Locate the cell with the specified text and output its (X, Y) center coordinate. 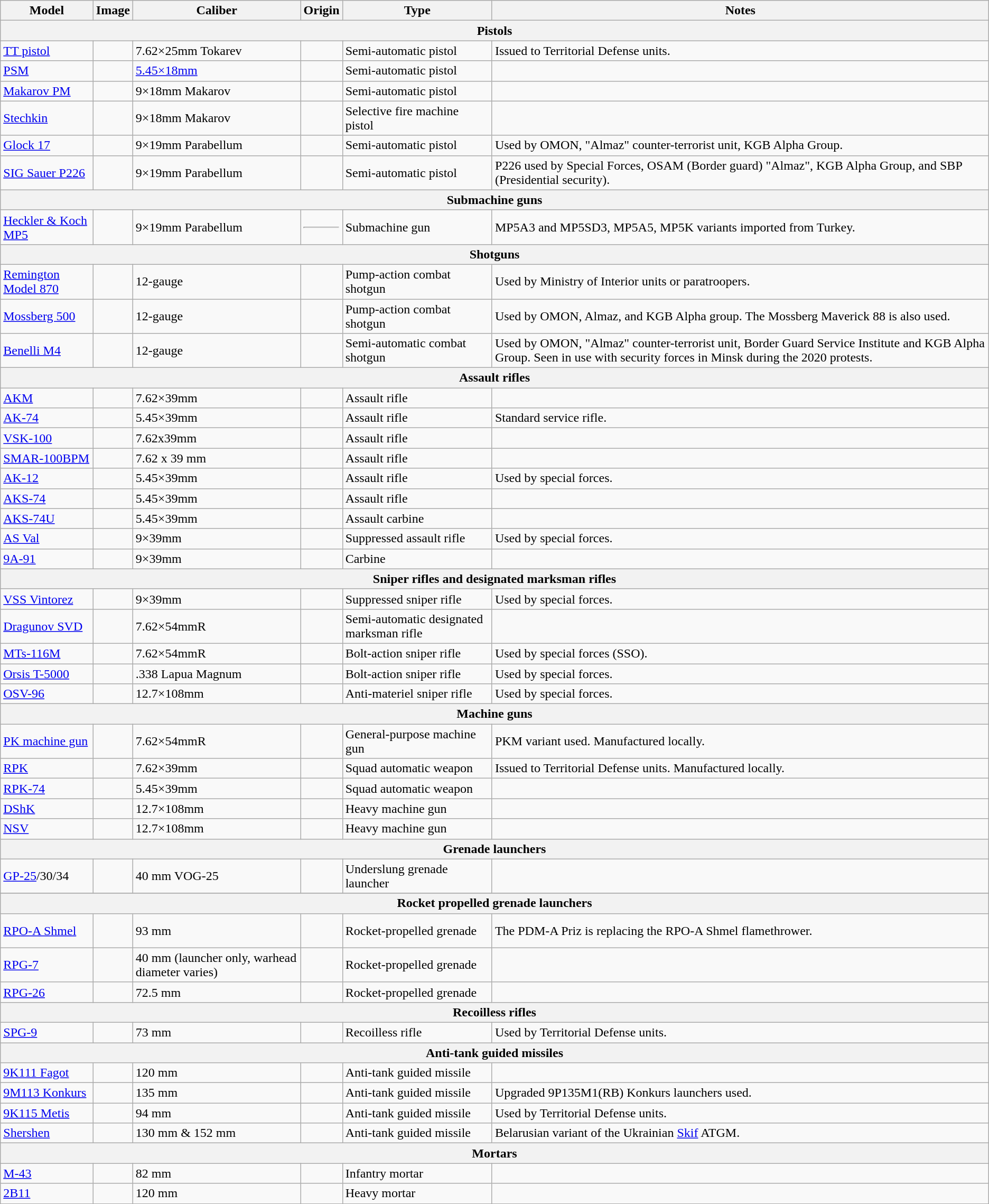
Submachine gun (417, 227)
Submachine guns (494, 200)
Assault carbine (417, 518)
Used by OMON, Almaz, and KGB Alpha group. The Mossberg Maverick 88 is also used. (740, 316)
AK-74 (47, 418)
PK machine gun (47, 741)
Semi-automatic designated marksman rifle (417, 626)
2B11 (47, 1193)
OSV-96 (47, 694)
VSS Vintorez (47, 599)
DShK (47, 809)
SPG-9 (47, 1032)
94 mm (217, 1113)
Dragunov SVD (47, 626)
Rocket propelled grenade launchers (494, 903)
P226 used by Special Forces, OSAM (Border guard) "Almaz", KGB Alpha Group, and SBP (Presidential security). (740, 172)
RPO-A Shmel (47, 930)
Issued to Territorial Defense units. (740, 51)
PKM variant used. Manufactured locally. (740, 741)
Image (113, 11)
9K111 Fagot (47, 1073)
SMAR-100BPM (47, 458)
7.62x39mm (217, 438)
Anti-materiel sniper rifle (417, 694)
Heavy mortar (417, 1193)
M-43 (47, 1173)
7.62 x 39 mm (217, 458)
AKS-74U (47, 518)
Pistols (494, 31)
PSM (47, 71)
Infantry mortar (417, 1173)
Semi-automatic combat shotgun (417, 351)
Assault rifles (494, 378)
RPK-74 (47, 789)
GP-25/30/34 (47, 876)
Orsis T-5000 (47, 674)
82 mm (217, 1173)
73 mm (217, 1032)
7.62×25mm Tokarev (217, 51)
72.5 mm (217, 992)
RPG-7 (47, 965)
Type (417, 11)
Sniper rifles and designated marksman rifles (494, 579)
Caliber (217, 11)
Origin (321, 11)
Upgraded 9P135M1(RB) Konkurs launchers used. (740, 1093)
Recoilless rifle (417, 1032)
RPK (47, 768)
AKM (47, 398)
Mortars (494, 1153)
Shotguns (494, 254)
Model (47, 11)
Benelli M4 (47, 351)
MP5A3 and MP5SD3, MP5A5, MP5K variants imported from Turkey. (740, 227)
Machine guns (494, 714)
AKS-74 (47, 498)
9K115 Metis (47, 1113)
AK-12 (47, 478)
Suppressed sniper rifle (417, 599)
The PDM-A Priz is replacing the RPO-A Shmel flamethrower. (740, 930)
Used by Ministry of Interior units or paratroopers. (740, 281)
RPG-26 (47, 992)
130 mm & 152 mm (217, 1133)
40 mm VOG-25 (217, 876)
VSK-100 (47, 438)
Issued to Territorial Defense units. Manufactured locally. (740, 768)
Standard service rifle. (740, 418)
Used by special forces (SSO). (740, 653)
Mossberg 500 (47, 316)
MTs-116M (47, 653)
Suppressed assault rifle (417, 539)
Notes (740, 11)
Shershen (47, 1133)
Selective fire machine pistol (417, 118)
Glock 17 (47, 145)
9A-91 (47, 559)
Recoilless rifles (494, 1012)
SIG Sauer P226 (47, 172)
Anti-tank guided missiles (494, 1052)
Remington Model 870 (47, 281)
.338 Lapua Magnum (217, 674)
General-purpose machine gun (417, 741)
Underslung grenade launcher (417, 876)
NSV (47, 829)
Grenade launchers (494, 849)
Stechkin (47, 118)
Used by OMON, "Almaz" counter-terrorist unit, KGB Alpha Group. (740, 145)
AS Val (47, 539)
40 mm (launcher only, warhead diameter varies) (217, 965)
Belarusian variant of the Ukrainian Skif ATGM. (740, 1133)
93 mm (217, 930)
Carbine (417, 559)
Makarov PM (47, 91)
TT pistol (47, 51)
135 mm (217, 1093)
9M113 Konkurs (47, 1093)
Heckler & Koch MP5 (47, 227)
5.45×18mm (217, 71)
